Detect which cell encompasses the target text, then output its [x, y] center coordinate. 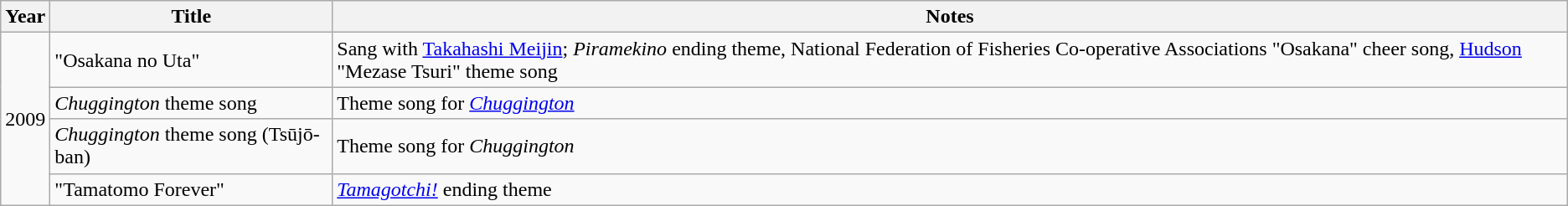
Tamagotchi! ending theme [950, 189]
"Tamatomo Forever" [191, 189]
Year [25, 17]
Title [191, 17]
2009 [25, 119]
"Osakana no Uta" [191, 60]
Chuggington theme song [191, 103]
Chuggington theme song (Tsūjō-ban) [191, 146]
Notes [950, 17]
